Identify which cell holds the provided text, then report its (x, y) central coordinate. 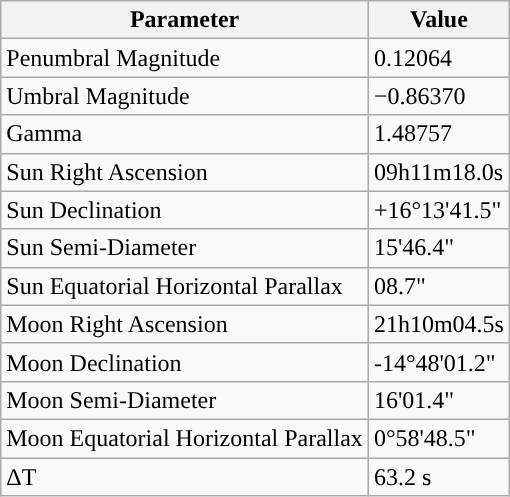
15'46.4" (438, 248)
Penumbral Magnitude (185, 58)
21h10m04.5s (438, 324)
0.12064 (438, 58)
Moon Semi-Diameter (185, 400)
08.7" (438, 286)
-14°48'01.2" (438, 362)
Umbral Magnitude (185, 96)
Gamma (185, 134)
Sun Right Ascension (185, 172)
Moon Equatorial Horizontal Parallax (185, 438)
ΔT (185, 477)
Value (438, 20)
63.2 s (438, 477)
Sun Declination (185, 210)
09h11m18.0s (438, 172)
0°58'48.5" (438, 438)
Moon Right Ascension (185, 324)
1.48757 (438, 134)
16'01.4" (438, 400)
+16°13'41.5" (438, 210)
−0.86370 (438, 96)
Moon Declination (185, 362)
Sun Semi-Diameter (185, 248)
Sun Equatorial Horizontal Parallax (185, 286)
Parameter (185, 20)
